Return [X, Y] of the center of cell containing provided text 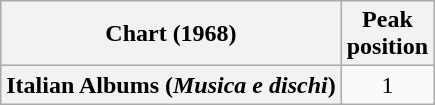
Chart (1968) [171, 34]
1 [387, 85]
Italian Albums (Musica e dischi) [171, 85]
Peakposition [387, 34]
